Locate the cell with the specified text and output its [x, y] center coordinate. 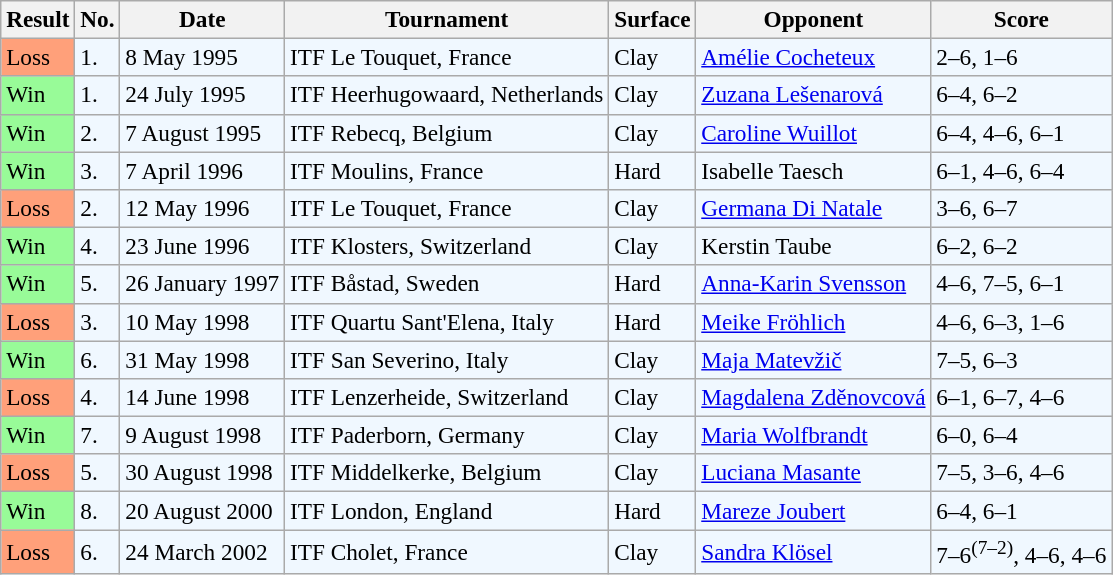
Surface [652, 19]
Meike Fröhlich [814, 322]
ITF Quartu Sant'Elena, Italy [447, 322]
8. [98, 510]
6–1, 4–6, 6–4 [1022, 170]
6–4, 4–6, 6–1 [1022, 133]
ITF Cholet, France [447, 551]
Mareze Joubert [814, 510]
ITF San Severino, Italy [447, 359]
ITF Båstad, Sweden [447, 284]
ITF Rebecq, Belgium [447, 133]
Sandra Klösel [814, 551]
No. [98, 19]
Opponent [814, 19]
Zuzana Lešenarová [814, 95]
2–6, 1–6 [1022, 57]
ITF Heerhugowaard, Netherlands [447, 95]
Isabelle Taesch [814, 170]
Amélie Cocheteux [814, 57]
Result [38, 19]
ITF Lenzerheide, Switzerland [447, 397]
10 May 1998 [202, 322]
24 March 2002 [202, 551]
30 August 1998 [202, 473]
Anna-Karin Svensson [814, 284]
6–2, 6–2 [1022, 246]
7. [98, 435]
Tournament [447, 19]
ITF Middelkerke, Belgium [447, 473]
4–6, 7–5, 6–1 [1022, 284]
6–4, 6–2 [1022, 95]
8 May 1995 [202, 57]
31 May 1998 [202, 359]
Caroline Wuillot [814, 133]
Maja Matevžič [814, 359]
Luciana Masante [814, 473]
ITF London, England [447, 510]
4–6, 6–3, 1–6 [1022, 322]
ITF Klosters, Switzerland [447, 246]
ITF Moulins, France [447, 170]
Kerstin Taube [814, 246]
Maria Wolfbrandt [814, 435]
7–6(7–2), 4–6, 4–6 [1022, 551]
Date [202, 19]
7 August 1995 [202, 133]
9 August 1998 [202, 435]
Magdalena Zděnovcová [814, 397]
7 April 1996 [202, 170]
14 June 1998 [202, 397]
ITF Paderborn, Germany [447, 435]
3–6, 6–7 [1022, 208]
6–0, 6–4 [1022, 435]
7–5, 3–6, 4–6 [1022, 473]
6–4, 6–1 [1022, 510]
24 July 1995 [202, 95]
Germana Di Natale [814, 208]
12 May 1996 [202, 208]
7–5, 6–3 [1022, 359]
23 June 1996 [202, 246]
6–1, 6–7, 4–6 [1022, 397]
20 August 2000 [202, 510]
Score [1022, 19]
26 January 1997 [202, 284]
